Provide the [X, Y] coordinate of the cell's center where the given text is located.  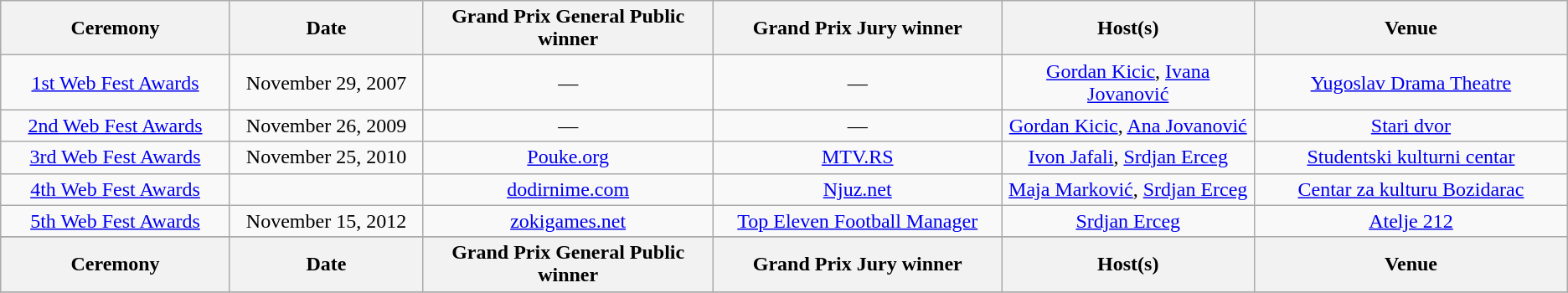
November 25, 2010 [326, 157]
5th Web Fest Awards [116, 221]
Studentski kulturni centar [1411, 157]
Gordan Kicic, Ana Jovanović [1128, 126]
Top Eleven Football Manager [858, 221]
dodirnime.com [568, 189]
MTV.RS [858, 157]
Pouke.org [568, 157]
2nd Web Fest Awards [116, 126]
Gordan Kicic, Ivana Jovanović [1128, 82]
1st Web Fest Awards [116, 82]
Srdjan Erceg [1128, 221]
Stari dvor [1411, 126]
Atelje 212 [1411, 221]
3rd Web Fest Awards [116, 157]
November 15, 2012 [326, 221]
Centar za kulturu Bozidarac [1411, 189]
Maja Marković, Srdjan Erceg [1128, 189]
Ivon Jafali, Srdjan Erceg [1128, 157]
4th Web Fest Awards [116, 189]
November 26, 2009 [326, 126]
Yugoslav Drama Theatre [1411, 82]
November 29, 2007 [326, 82]
Njuz.net [858, 189]
zokigames.net [568, 221]
